Extract the (x, y) coordinate from the center of the cell holding the provided text.  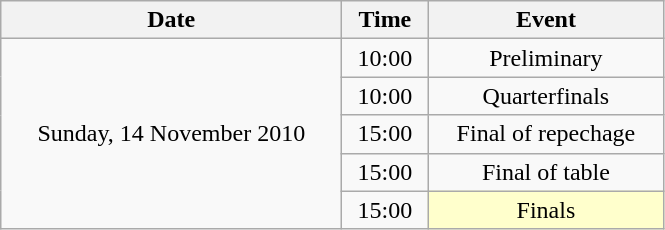
Finals (546, 210)
Event (546, 20)
Quarterfinals (546, 96)
Sunday, 14 November 2010 (172, 134)
Date (172, 20)
Final of repechage (546, 134)
Time (385, 20)
Final of table (546, 172)
Preliminary (546, 58)
